Search for the cell housing the specified text and yield its [X, Y] center coordinate. 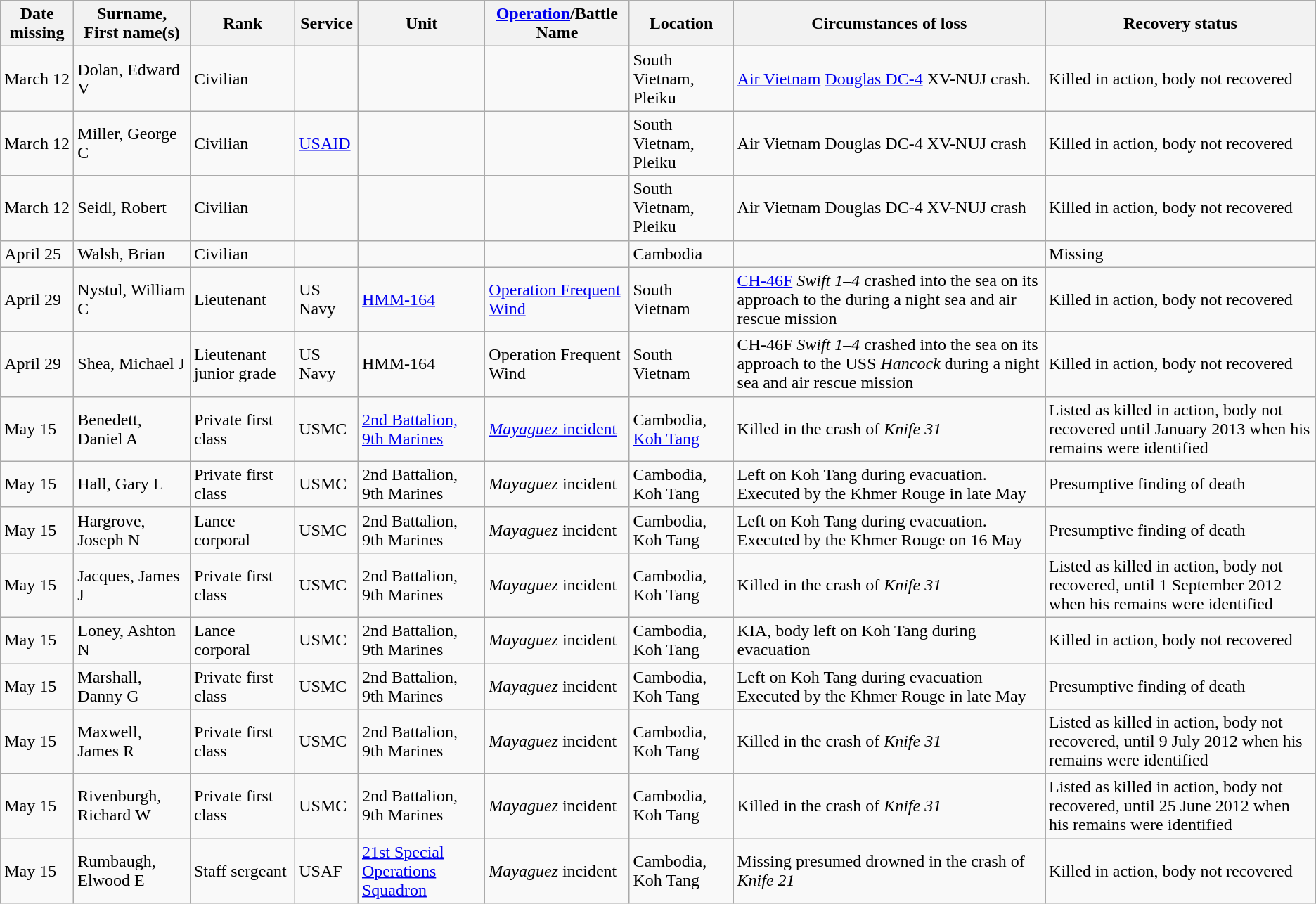
Location [681, 24]
USAID [327, 143]
KIA, body left on Koh Tang during evacuation [889, 640]
Cambodia [681, 254]
Loney, Ashton N [132, 640]
Missing [1181, 254]
Rumbaugh, Elwood E [132, 871]
Shea, Michael J [132, 364]
Rank [242, 24]
Listed as killed in action, body not recovered, until 1 September 2012 when his remains were identified [1181, 585]
Listed as killed in action, body not recovered, until 9 July 2012 when his remains were identified [1181, 742]
CH-46F Swift 1–4 crashed into the sea on its approach to the during a night sea and air rescue mission [889, 299]
Listed as killed in action, body not recovered, until 25 June 2012 when his remains were identified [1181, 806]
Date missing [37, 24]
CH-46F Swift 1–4 crashed into the sea on its approach to the USS Hancock during a night sea and air rescue mission [889, 364]
Rivenburgh, Richard W [132, 806]
Operation/Battle Name [557, 24]
Lieutenant junior grade [242, 364]
April 25 [37, 254]
Unit [421, 24]
Dolan, Edward V [132, 79]
Staff sergeant [242, 871]
Service [327, 24]
Hall, Gary L [132, 484]
Left on Koh Tang during evacuation. Executed by the Khmer Rouge in late May [889, 484]
Recovery status [1181, 24]
Circumstances of loss [889, 24]
Lieutenant [242, 299]
Surname, First name(s) [132, 24]
Jacques, James J [132, 585]
Hargrove, Joseph N [132, 530]
Marshall, Danny G [132, 686]
Walsh, Brian [132, 254]
Air Vietnam Douglas DC-4 XV-NUJ crash. [889, 79]
Missing presumed drowned in the crash of Knife 21 [889, 871]
Left on Koh Tang during evacuation. Executed by the Khmer Rouge on 16 May [889, 530]
21st Special Operations Squadron [421, 871]
Benedett, Daniel A [132, 429]
Listed as killed in action, body not recovered until January 2013 when his remains were identified [1181, 429]
Left on Koh Tang during evacuation Executed by the Khmer Rouge in late May [889, 686]
Maxwell, James R [132, 742]
Seidl, Robert [132, 208]
Nystul, William C [132, 299]
USAF [327, 871]
Miller, George C [132, 143]
